Provide the [x, y] coordinate of the cell's center where the given text is located.  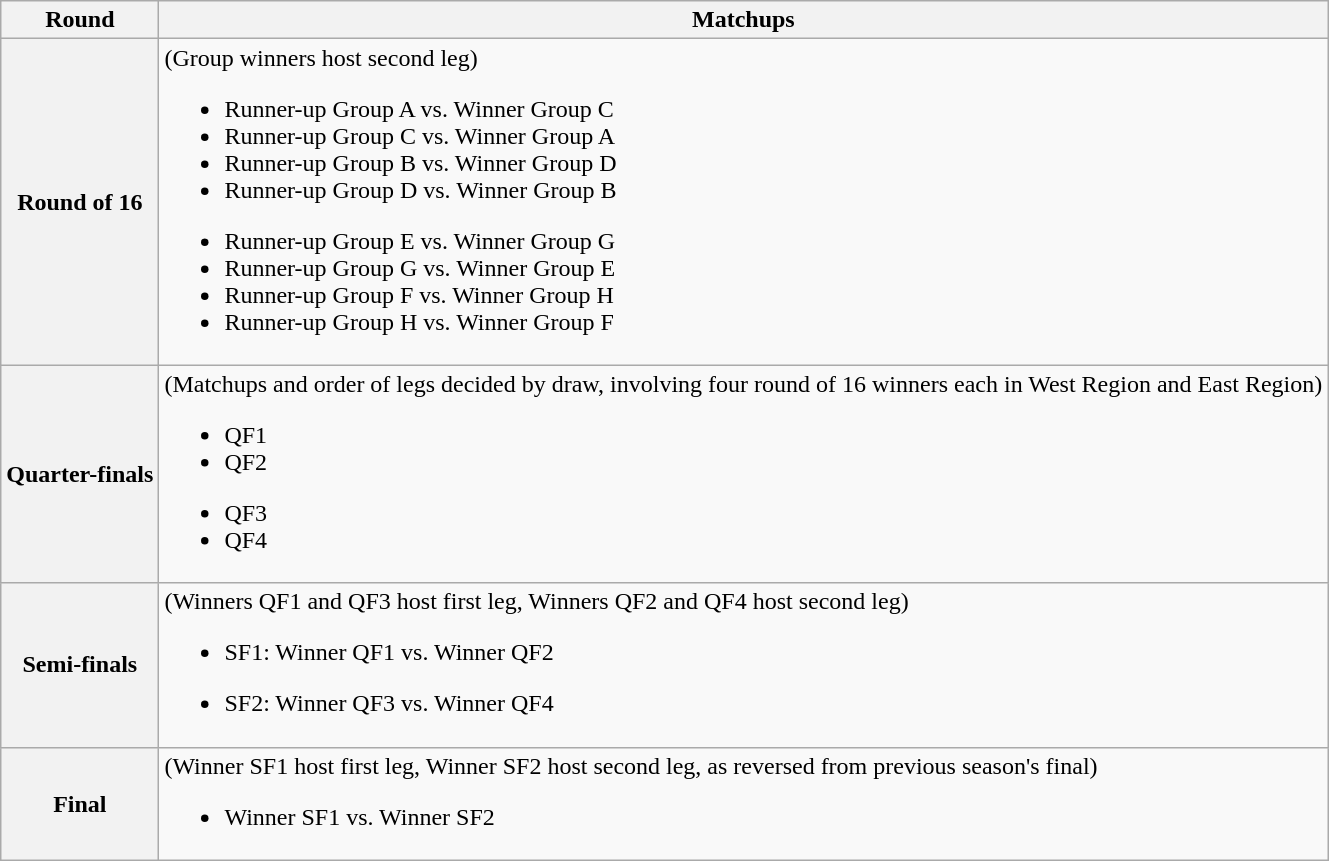
(Matchups and order of legs decided by draw, involving four round of 16 winners each in West Region and East Region) QF1QF2QF3QF4 [744, 474]
Semi-finals [80, 665]
(Winners QF1 and QF3 host first leg, Winners QF2 and QF4 host second leg) SF1: Winner QF1 vs. Winner QF2SF2: Winner QF3 vs. Winner QF4 [744, 665]
(Winner SF1 host first leg, Winner SF2 host second leg, as reversed from previous season's final)Winner SF1 vs. Winner SF2 [744, 804]
Round of 16 [80, 202]
Matchups [744, 20]
Final [80, 804]
Quarter-finals [80, 474]
Round [80, 20]
